Return the [X, Y] coordinate for the center point of the cell that contains the specified text.  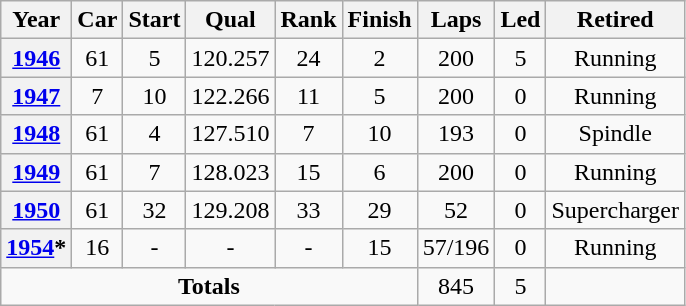
Finish [380, 20]
Rank [308, 20]
1946 [36, 58]
1948 [36, 134]
127.510 [230, 134]
845 [456, 286]
Totals [209, 286]
128.023 [230, 172]
24 [308, 58]
Car [98, 20]
1950 [36, 210]
6 [380, 172]
57/196 [456, 248]
Spindle [616, 134]
Retired [616, 20]
122.266 [230, 96]
33 [308, 210]
Supercharger [616, 210]
29 [380, 210]
129.208 [230, 210]
1954* [36, 248]
4 [154, 134]
1949 [36, 172]
Year [36, 20]
11 [308, 96]
52 [456, 210]
Laps [456, 20]
Qual [230, 20]
193 [456, 134]
1947 [36, 96]
Start [154, 20]
120.257 [230, 58]
16 [98, 248]
Led [520, 20]
2 [380, 58]
32 [154, 210]
